Find where the given text appears and provide that cell's center as (x, y) coordinate. 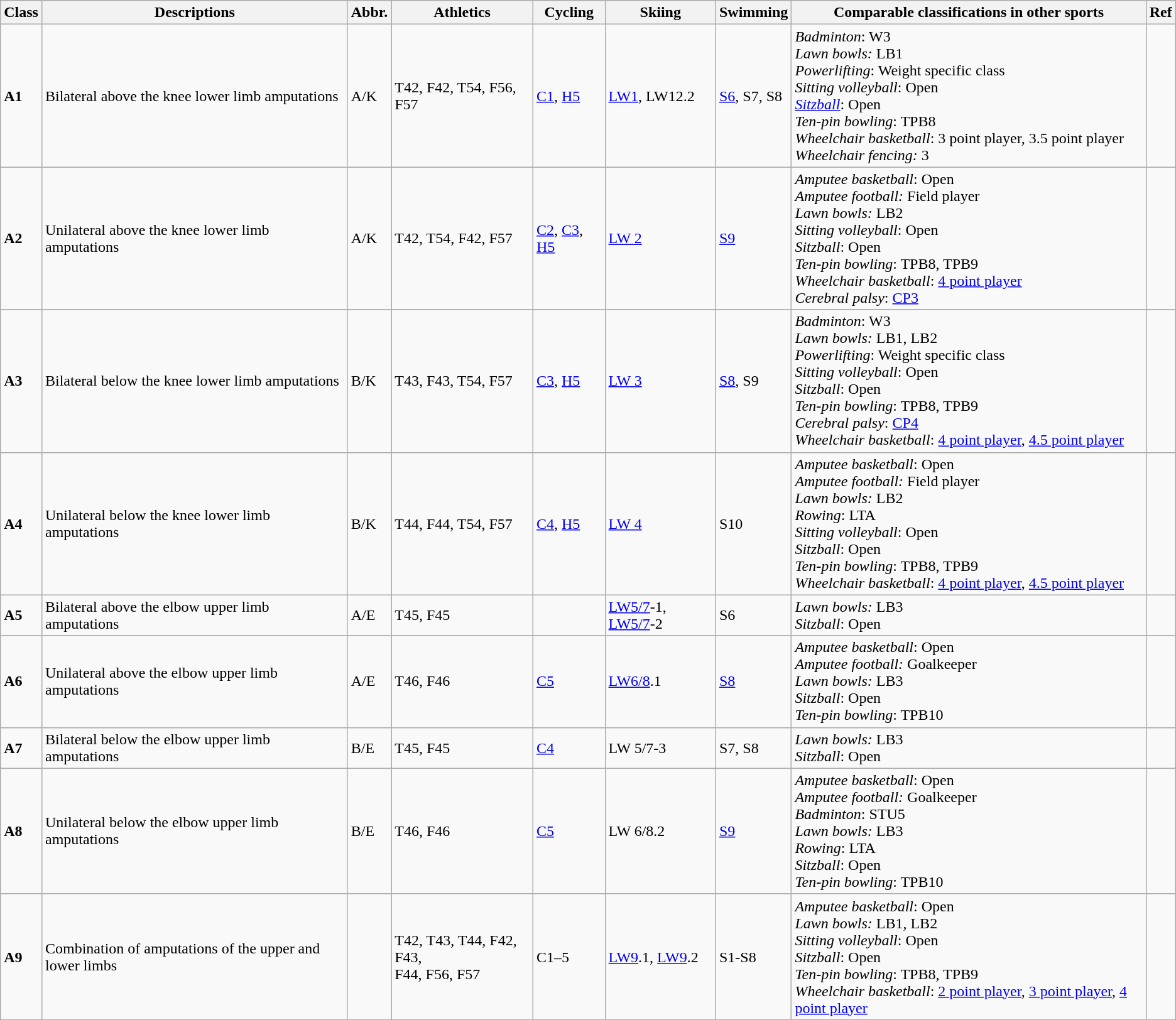
C1–5 (569, 957)
LW 2 (660, 239)
A3 (21, 381)
Comparable classifications in other sports (969, 13)
Bilateral below the elbow upper limb amputations (195, 747)
A4 (21, 524)
C3, H5 (569, 381)
T42, F42, T54, F56, F57 (462, 95)
T42, T43, T44, F42, F43,F44, F56, F57 (462, 957)
LW9.1, LW9.2 (660, 957)
Unilateral below the knee lower limb amputations (195, 524)
LW1, LW12.2 (660, 95)
Ref (1161, 13)
LW 5/7-3 (660, 747)
Class (21, 13)
A7 (21, 747)
C4, H5 (569, 524)
Bilateral above the elbow upper limb amputations (195, 616)
S7, S8 (753, 747)
A5 (21, 616)
Athletics (462, 13)
S6, S7, S8 (753, 95)
Unilateral above the knee lower limb amputations (195, 239)
A1 (21, 95)
S10 (753, 524)
LW5/7-1, LW5/7-2 (660, 616)
S6 (753, 616)
Bilateral below the knee lower limb amputations (195, 381)
C4 (569, 747)
Abbr. (369, 13)
S8 (753, 681)
Skiing (660, 13)
Swimming (753, 13)
Cycling (569, 13)
Combination of amputations of the upper and lower limbs (195, 957)
Unilateral above the elbow upper limb amputations (195, 681)
T43, F43, T54, F57 (462, 381)
LW 4 (660, 524)
A8 (21, 831)
A6 (21, 681)
C2, C3, H5 (569, 239)
T44, F44, T54, F57 (462, 524)
C1, H5 (569, 95)
Bilateral above the knee lower limb amputations (195, 95)
Unilateral below the elbow upper limb amputations (195, 831)
A2 (21, 239)
LW 6/8.2 (660, 831)
S1-S8 (753, 957)
Amputee basketball: OpenAmputee football: GoalkeeperBadminton: STU5Lawn bowls: LB3Rowing: LTASitzball: OpenTen-pin bowling: TPB10 (969, 831)
A9 (21, 957)
S8, S9 (753, 381)
Amputee basketball: OpenAmputee football: GoalkeeperLawn bowls: LB3Sitzball: OpenTen-pin bowling: TPB10 (969, 681)
LW 3 (660, 381)
Descriptions (195, 13)
LW6/8.1 (660, 681)
T42, T54, F42, F57 (462, 239)
